Find where the given text appears and provide that cell's center as [x, y] coordinate. 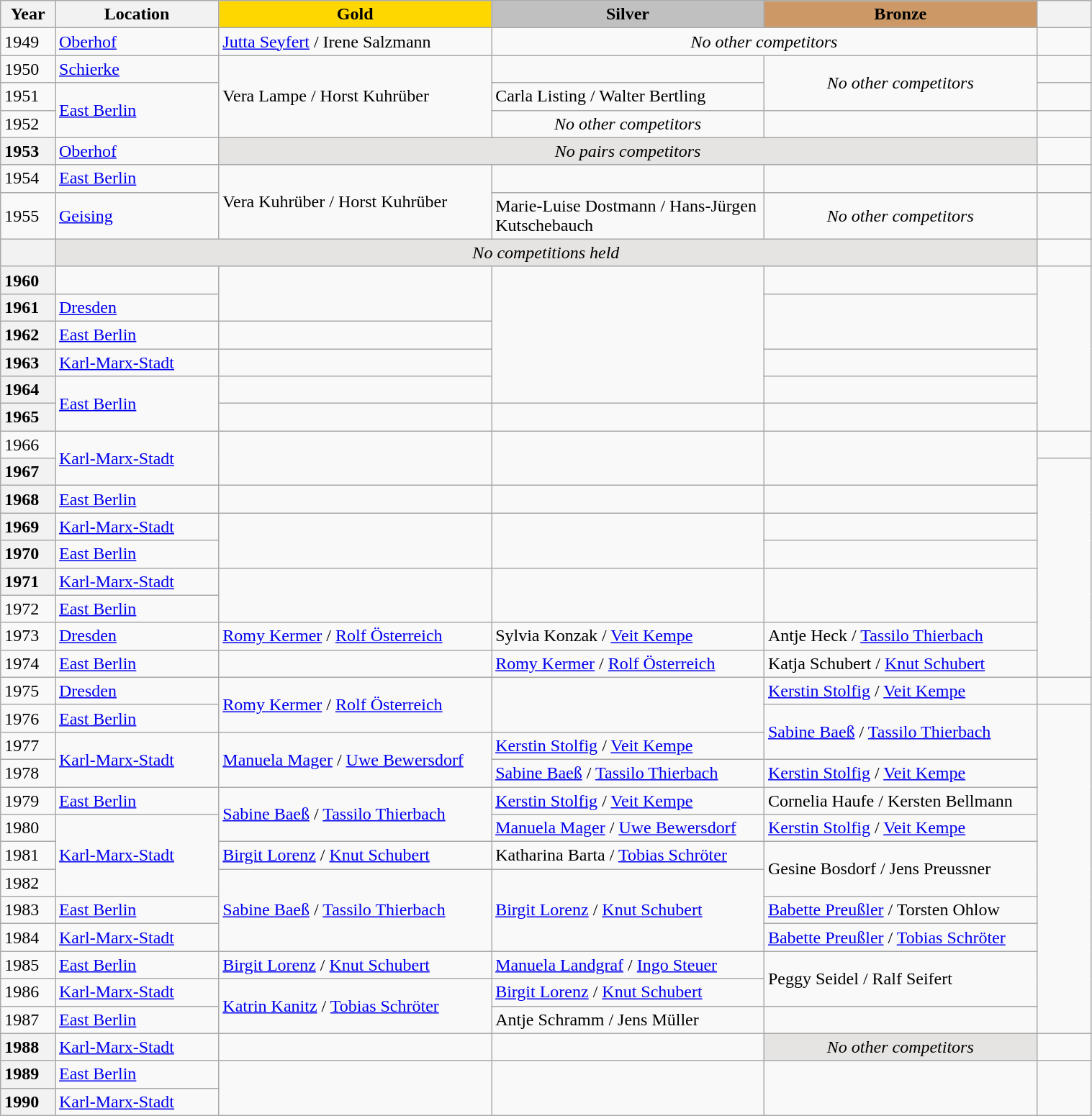
1975 [28, 691]
1981 [28, 856]
1976 [28, 718]
1971 [28, 581]
1983 [28, 910]
Silver [628, 14]
Antje Heck / Tassilo Thierbach [900, 636]
1949 [28, 42]
1954 [28, 178]
1966 [28, 445]
Peggy Seidel / Ralf Seifert [900, 979]
1989 [28, 1074]
1984 [28, 938]
Geising [137, 216]
1973 [28, 636]
Katrin Kanitz / Tobias Schröter [356, 1006]
Vera Kuhrüber / Horst Kuhrüber [356, 201]
Bronze [900, 14]
1955 [28, 216]
Katja Schubert / Knut Schubert [900, 663]
1972 [28, 609]
1978 [28, 773]
1974 [28, 663]
Cornelia Haufe / Kersten Bellmann [900, 801]
No competitions held [546, 253]
Babette Preußler / Tobias Schröter [900, 938]
1987 [28, 1020]
1982 [28, 883]
1985 [28, 965]
1970 [28, 554]
Gesine Bosdorf / Jens Preussner [900, 869]
Schierke [137, 69]
1977 [28, 745]
Marie-Luise Dostmann / Hans-Jürgen Kutschebauch [628, 216]
1979 [28, 801]
1969 [28, 527]
1967 [28, 472]
Babette Preußler / Torsten Ohlow [900, 910]
Jutta Seyfert / Irene Salzmann [356, 42]
1962 [28, 335]
No pairs competitors [628, 151]
1988 [28, 1047]
Katharina Barta / Tobias Schröter [628, 856]
Sylvia Konzak / Veit Kempe [628, 636]
1986 [28, 992]
Year [28, 14]
1965 [28, 417]
1953 [28, 151]
1961 [28, 307]
1950 [28, 69]
Antje Schramm / Jens Müller [628, 1020]
1952 [28, 124]
1980 [28, 828]
Carla Listing / Walter Bertling [628, 96]
Location [137, 14]
1951 [28, 96]
1964 [28, 390]
Vera Lampe / Horst Kuhrüber [356, 96]
Manuela Landgraf / Ingo Steuer [628, 965]
1968 [28, 499]
1963 [28, 362]
1990 [28, 1102]
1960 [28, 280]
Gold [356, 14]
